Provide the (X, Y) coordinate of the cell's center where the given text is located.  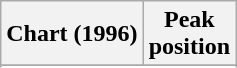
Peakposition (189, 34)
Chart (1996) (72, 34)
